Identify which cell holds the provided text, then report its [X, Y] central coordinate. 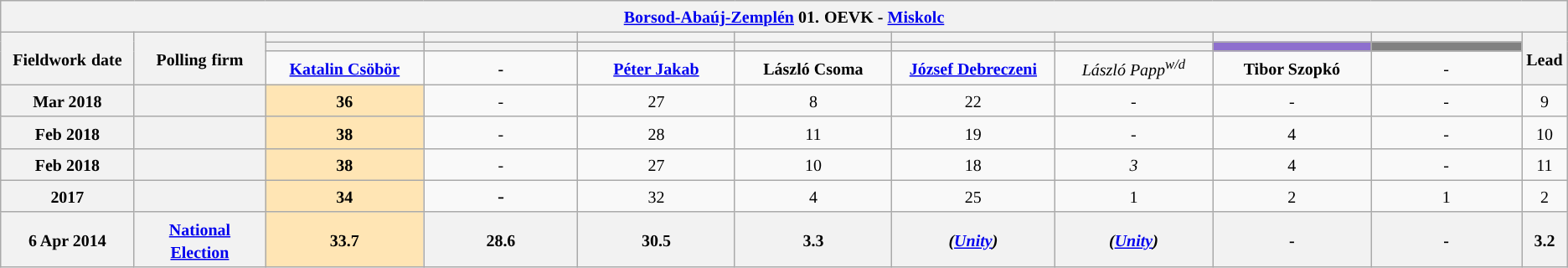
19 [973, 132]
28 [657, 132]
22 [973, 100]
28.6 [501, 240]
3 [1134, 164]
8 [813, 100]
6 Apr 2014 [67, 240]
Tibor Szopkó [1292, 68]
National Election [199, 240]
32 [657, 196]
Borsod-Abaúj-Zemplén 01. OEVK - Miskolc [784, 17]
9 [1545, 100]
Polling firm [199, 59]
3.3 [813, 240]
László Pappw/d [1134, 68]
Katalin Csöbör [345, 68]
József Debreczeni [973, 68]
30.5 [657, 240]
Fieldwork date [67, 59]
László Csoma [813, 68]
3.2 [1545, 240]
Péter Jakab [657, 68]
2017 [67, 196]
34 [345, 196]
Lead [1545, 59]
25 [973, 196]
36 [345, 100]
18 [973, 164]
Mar 2018 [67, 100]
33.7 [345, 240]
